Scan for the cell matching the given text and deliver its (X, Y) coordinate at center. 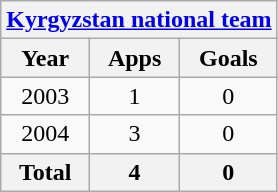
Goals (229, 58)
Year (46, 58)
1 (135, 96)
3 (135, 134)
4 (135, 172)
2003 (46, 96)
Total (46, 172)
Kyrgyzstan national team (139, 20)
Apps (135, 58)
2004 (46, 134)
